Detect which cell encompasses the target text, then output its (X, Y) center coordinate. 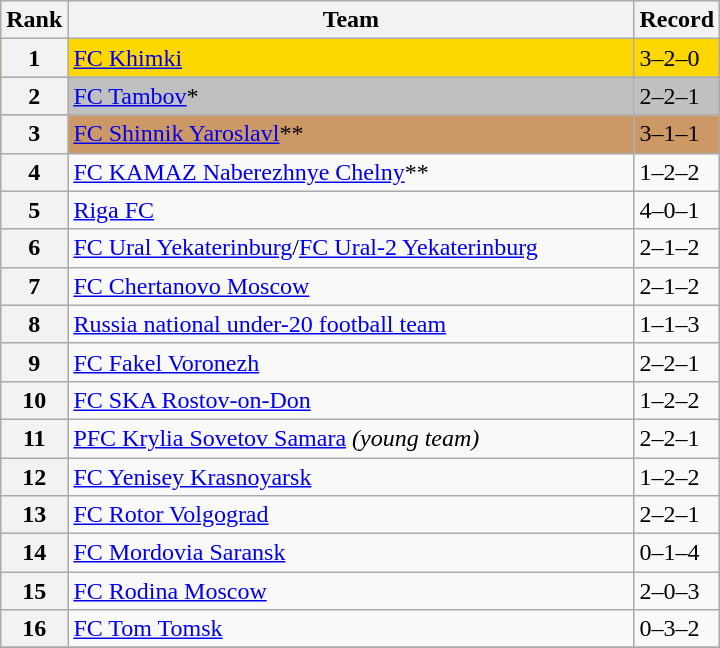
12 (34, 477)
9 (34, 362)
PFC Krylia Sovetov Samara (young team) (351, 438)
FC Chertanovo Moscow (351, 286)
FC Khimki (351, 58)
FC Mordovia Saransk (351, 553)
11 (34, 438)
5 (34, 210)
FC KAMAZ Naberezhnye Chelny** (351, 172)
16 (34, 629)
Russia national under-20 football team (351, 324)
Rank (34, 20)
FC Yenisey Krasnoyarsk (351, 477)
4–0–1 (677, 210)
3 (34, 134)
4 (34, 172)
Riga FC (351, 210)
0–3–2 (677, 629)
1–1–3 (677, 324)
3–1–1 (677, 134)
FC Tambov* (351, 96)
FC Tom Tomsk (351, 629)
FC SKA Rostov-on-Don (351, 400)
8 (34, 324)
0–1–4 (677, 553)
FC Fakel Voronezh (351, 362)
Record (677, 20)
7 (34, 286)
2 (34, 96)
14 (34, 553)
FC Rodina Moscow (351, 591)
13 (34, 515)
2–0–3 (677, 591)
FC Shinnik Yaroslavl** (351, 134)
6 (34, 248)
FC Rotor Volgograd (351, 515)
15 (34, 591)
Team (351, 20)
FC Ural Yekaterinburg/FC Ural-2 Yekaterinburg (351, 248)
1 (34, 58)
3–2–0 (677, 58)
10 (34, 400)
